Determine the [x, y] coordinate at the center of the cell enclosing the given text.  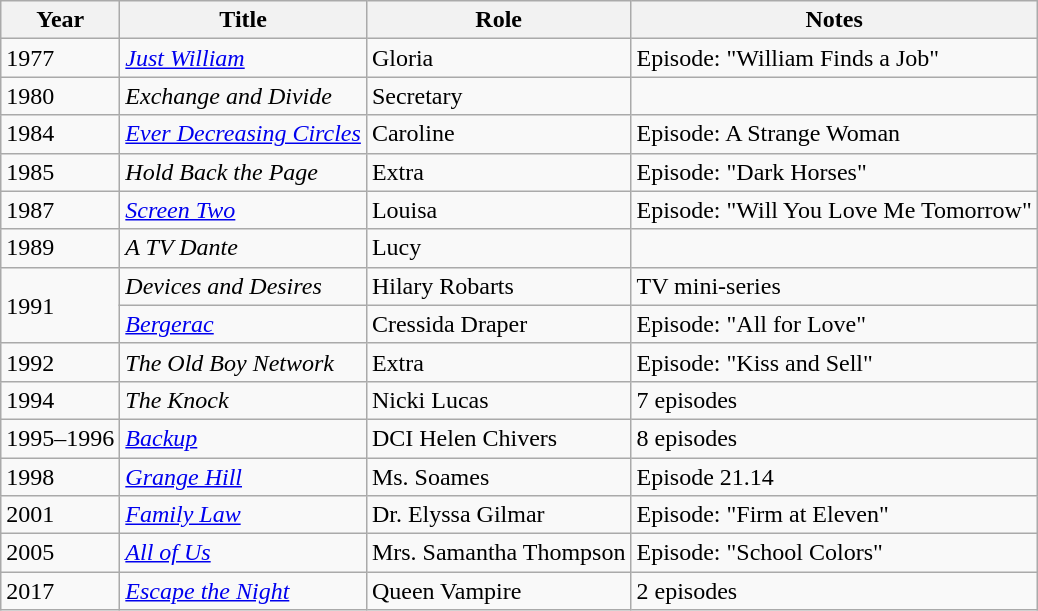
Caroline [498, 134]
1980 [60, 96]
1995–1996 [60, 438]
Hold Back the Page [244, 172]
Episode: "William Finds a Job" [834, 58]
DCI Helen Chivers [498, 438]
Backup [244, 438]
1994 [60, 400]
Mrs. Samantha Thompson [498, 553]
Lucy [498, 248]
Bergerac [244, 324]
2005 [60, 553]
Episode: "Kiss and Sell" [834, 362]
TV mini-series [834, 286]
Cressida Draper [498, 324]
All of Us [244, 553]
The Knock [244, 400]
8 episodes [834, 438]
Nicki Lucas [498, 400]
Episode: A Strange Woman [834, 134]
Notes [834, 20]
Episode: "All for Love" [834, 324]
Ever Decreasing Circles [244, 134]
2017 [60, 591]
Title [244, 20]
1992 [60, 362]
The Old Boy Network [244, 362]
Ms. Soames [498, 477]
1977 [60, 58]
1998 [60, 477]
1985 [60, 172]
Dr. Elyssa Gilmar [498, 515]
Episode: "Dark Horses" [834, 172]
Gloria [498, 58]
7 episodes [834, 400]
Role [498, 20]
1987 [60, 210]
Grange Hill [244, 477]
Episode: "School Colors" [834, 553]
Family Law [244, 515]
Secretary [498, 96]
2 episodes [834, 591]
Year [60, 20]
Exchange and Divide [244, 96]
1991 [60, 305]
Episode: "Will You Love Me Tomorrow" [834, 210]
Devices and Desires [244, 286]
Queen Vampire [498, 591]
1984 [60, 134]
Just William [244, 58]
Louisa [498, 210]
1989 [60, 248]
Screen Two [244, 210]
Episode 21.14 [834, 477]
A TV Dante [244, 248]
Episode: "Firm at Eleven" [834, 515]
Escape the Night [244, 591]
Hilary Robarts [498, 286]
2001 [60, 515]
